Find where the given text appears and provide that cell's center as [X, Y] coordinate. 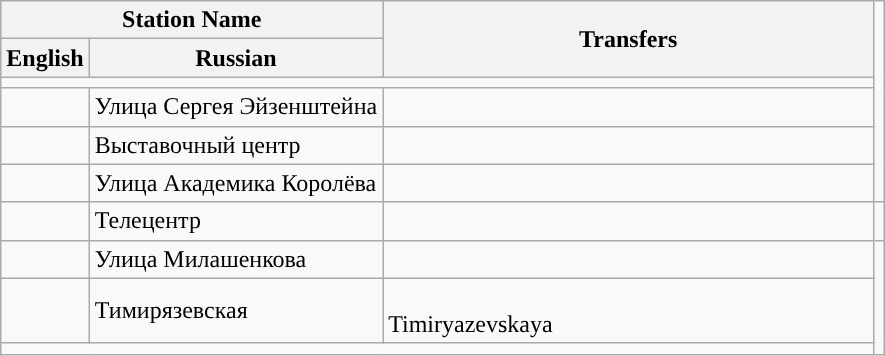
Телецентр [236, 221]
Timiryazevskaya [628, 310]
Улица Сергея Эйзенштейна [236, 107]
Transfers [628, 39]
Russian [236, 58]
Улица Академика Королёва [236, 183]
Тимирязевская [236, 310]
Выставочный центр [236, 145]
Station Name [192, 20]
Улица Милашенкова [236, 259]
English [45, 58]
